Pinpoint the cell where the given text exists, returning its [X, Y] midpoint coordinate. 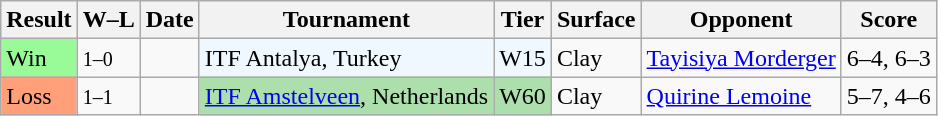
W–L [108, 20]
Result [39, 20]
6–4, 6–3 [888, 58]
Tier [523, 20]
ITF Amstelveen, Netherlands [346, 96]
Score [888, 20]
Loss [39, 96]
Tournament [346, 20]
ITF Antalya, Turkey [346, 58]
1–0 [108, 58]
Win [39, 58]
W15 [523, 58]
5–7, 4–6 [888, 96]
Surface [596, 20]
Opponent [741, 20]
Date [170, 20]
1–1 [108, 96]
W60 [523, 96]
Tayisiya Morderger [741, 58]
Quirine Lemoine [741, 96]
